Identify which cell holds the provided text, then report its (X, Y) central coordinate. 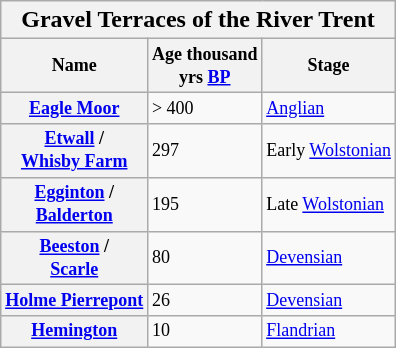
26 (205, 300)
Eagle Moor (74, 108)
297 (205, 151)
195 (205, 204)
Egginton / Balderton (74, 204)
Flandrian (328, 332)
80 (205, 258)
> 400 (205, 108)
Stage (328, 66)
Anglian (328, 108)
Name (74, 66)
Beeston / Scarle (74, 258)
10 (205, 332)
Hemington (74, 332)
Gravel Terraces of the River Trent (198, 20)
Early Wolstonian (328, 151)
Age thousandyrs BP (205, 66)
Etwall / Whisby Farm (74, 151)
Late Wolstonian (328, 204)
Holme Pierrepont (74, 300)
